Extract the [x, y] coordinate from the center of the cell holding the provided text.  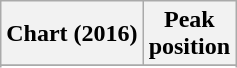
Chart (2016) [72, 34]
Peak position [189, 34]
